Capture the cell that displays the provided text and extract its [X, Y] central coordinate. 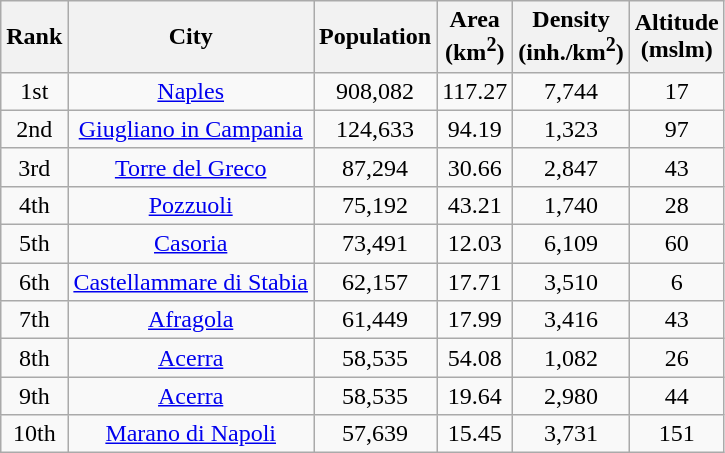
Naples [191, 91]
Density(inh./km2) [571, 37]
10th [34, 434]
6 [676, 282]
3,510 [571, 282]
Casoria [191, 244]
2,847 [571, 167]
Rank [34, 37]
Giugliano in Campania [191, 129]
54.08 [475, 358]
2nd [34, 129]
124,633 [376, 129]
61,449 [376, 320]
Torre del Greco [191, 167]
2,980 [571, 396]
26 [676, 358]
62,157 [376, 282]
44 [676, 396]
87,294 [376, 167]
1,740 [571, 205]
151 [676, 434]
28 [676, 205]
75,192 [376, 205]
73,491 [376, 244]
57,639 [376, 434]
3,416 [571, 320]
1st [34, 91]
17.71 [475, 282]
Population [376, 37]
City [191, 37]
Area (km2) [475, 37]
7th [34, 320]
17 [676, 91]
908,082 [376, 91]
12.03 [475, 244]
Pozzuoli [191, 205]
60 [676, 244]
117.27 [475, 91]
1,082 [571, 358]
19.64 [475, 396]
97 [676, 129]
43.21 [475, 205]
Marano di Napoli [191, 434]
6th [34, 282]
Altitude (mslm) [676, 37]
5th [34, 244]
7,744 [571, 91]
8th [34, 358]
Afragola [191, 320]
Castellammare di Stabia [191, 282]
30.66 [475, 167]
1,323 [571, 129]
9th [34, 396]
15.45 [475, 434]
94.19 [475, 129]
3,731 [571, 434]
3rd [34, 167]
17.99 [475, 320]
6,109 [571, 244]
4th [34, 205]
